Provide the (X, Y) coordinate of the cell's center where the given text is located.  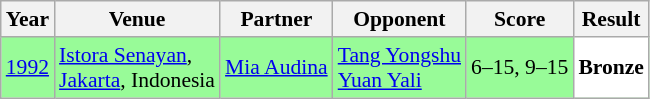
Venue (137, 19)
Result (611, 19)
Istora Senayan,Jakarta, Indonesia (137, 68)
Partner (276, 19)
Opponent (400, 19)
Score (520, 19)
1992 (28, 68)
Tang Yongshu Yuan Yali (400, 68)
Mia Audina (276, 68)
6–15, 9–15 (520, 68)
Year (28, 19)
Bronze (611, 68)
